Find where the given text appears and provide that cell's center as [X, Y] coordinate. 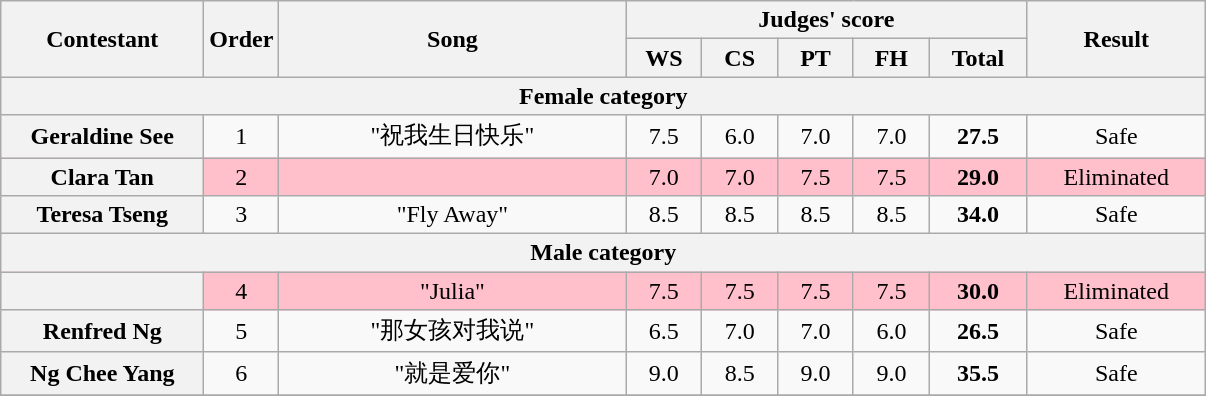
34.0 [978, 215]
3 [242, 215]
Total [978, 58]
PT [816, 58]
27.5 [978, 136]
Teresa Tseng [102, 215]
Male category [604, 253]
Renfred Ng [102, 332]
5 [242, 332]
Female category [604, 96]
6 [242, 374]
2 [242, 177]
Song [452, 39]
Ng Chee Yang [102, 374]
Judges' score [826, 20]
"Fly Away" [452, 215]
26.5 [978, 332]
"Julia" [452, 291]
30.0 [978, 291]
Result [1116, 39]
CS [740, 58]
29.0 [978, 177]
Order [242, 39]
Geraldine See [102, 136]
FH [891, 58]
6.5 [664, 332]
1 [242, 136]
"祝我生日快乐" [452, 136]
Clara Tan [102, 177]
Contestant [102, 39]
4 [242, 291]
"就是爱你" [452, 374]
WS [664, 58]
"那女孩对我说" [452, 332]
35.5 [978, 374]
